Output the (X, Y) coordinate of the center of the cell containing the given text.  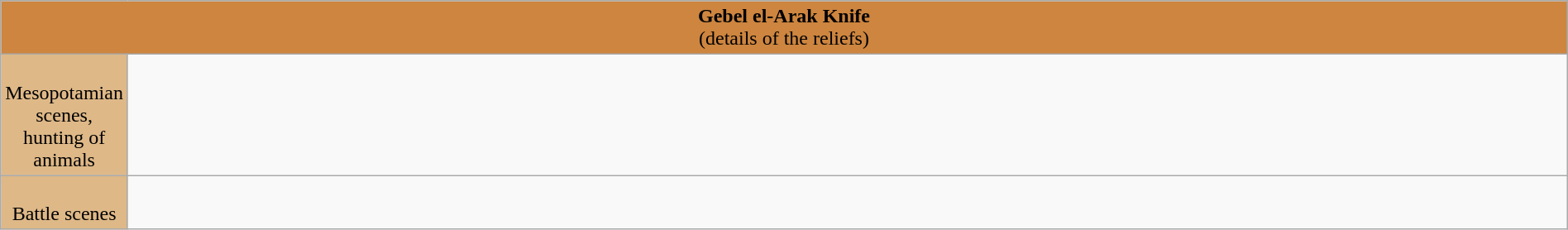
Mesopotamian scenes, hunting of animals (65, 115)
Battle scenes (65, 202)
Gebel el-Arak Knife(details of the reliefs) (784, 28)
